Provide the (X, Y) coordinate of the cell's center where the given text is located.  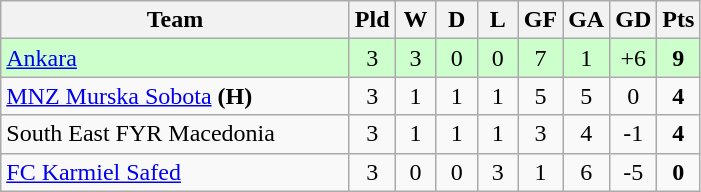
+6 (634, 58)
6 (586, 172)
GD (634, 20)
Pts (678, 20)
L (498, 20)
7 (540, 58)
GF (540, 20)
MNZ Murska Sobota (H) (176, 96)
South East FYR Macedonia (176, 134)
Ankara (176, 58)
W (416, 20)
-1 (634, 134)
FC Karmiel Safed (176, 172)
-5 (634, 172)
Pld (372, 20)
Team (176, 20)
GA (586, 20)
9 (678, 58)
D (456, 20)
